For the text-containing cell, return its midpoint in (X, Y) coordinate format. 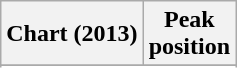
Chart (2013) (72, 34)
Peakposition (189, 34)
